Extract the [X, Y] coordinate from the center of the cell holding the provided text.  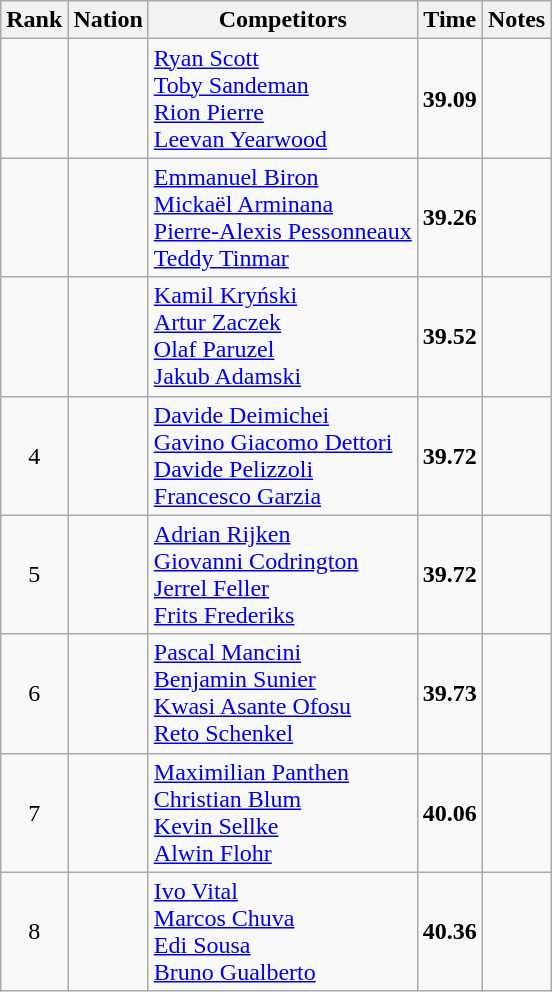
6 [34, 694]
Pascal ManciniBenjamin SunierKwasi Asante OfosuReto Schenkel [282, 694]
Notes [516, 20]
39.26 [450, 218]
39.52 [450, 336]
Time [450, 20]
Emmanuel BironMickaël ArminanaPierre-Alexis PessonneauxTeddy Tinmar [282, 218]
40.06 [450, 812]
Davide DeimicheiGavino Giacomo DettoriDavide PelizzoliFrancesco Garzia [282, 456]
Maximilian PanthenChristian BlumKevin SellkeAlwin Flohr [282, 812]
Kamil KryńskiArtur ZaczekOlaf ParuzelJakub Adamski [282, 336]
39.73 [450, 694]
Adrian RijkenGiovanni CodringtonJerrel FellerFrits Frederiks [282, 574]
Rank [34, 20]
Competitors [282, 20]
40.36 [450, 932]
7 [34, 812]
39.09 [450, 98]
5 [34, 574]
8 [34, 932]
Ryan ScottToby SandemanRion PierreLeevan Yearwood [282, 98]
4 [34, 456]
Nation [108, 20]
Ivo VitalMarcos ChuvaEdi SousaBruno Gualberto [282, 932]
